Search for the cell housing the specified text and yield its (X, Y) center coordinate. 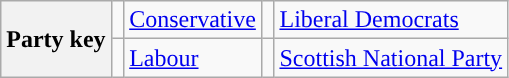
Party key (56, 39)
Scottish National Party (391, 58)
Liberal Democrats (391, 20)
Conservative (193, 20)
Labour (193, 58)
